For the text-containing cell, return its midpoint in [X, Y] coordinate format. 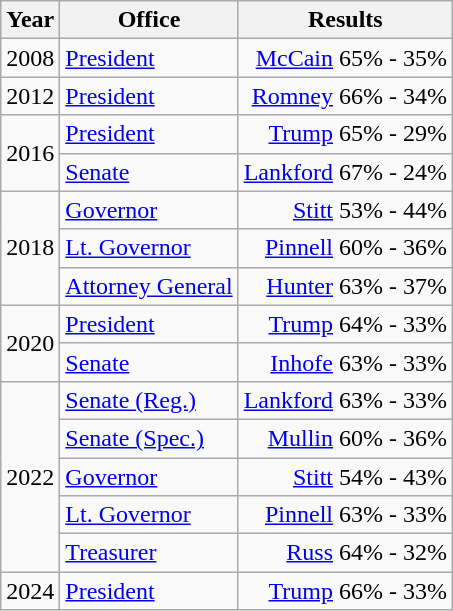
Mullin 60% - 36% [345, 438]
2008 [30, 58]
2016 [30, 153]
2024 [30, 591]
Senate (Reg.) [149, 400]
Attorney General [149, 286]
Trump 65% - 29% [345, 134]
Senate (Spec.) [149, 438]
Romney 66% - 34% [345, 96]
Lankford 63% - 33% [345, 400]
2018 [30, 248]
Lankford 67% - 24% [345, 172]
Pinnell 60% - 36% [345, 248]
2022 [30, 476]
Pinnell 63% - 33% [345, 515]
Stitt 54% - 43% [345, 477]
Hunter 63% - 37% [345, 286]
Treasurer [149, 553]
2012 [30, 96]
Stitt 53% - 44% [345, 210]
McCain 65% - 35% [345, 58]
2020 [30, 343]
Inhofe 63% - 33% [345, 362]
Trump 64% - 33% [345, 324]
Trump 66% - 33% [345, 591]
Year [30, 20]
Results [345, 20]
Russ 64% - 32% [345, 553]
Office [149, 20]
